Identify which cell holds the provided text, then report its [X, Y] central coordinate. 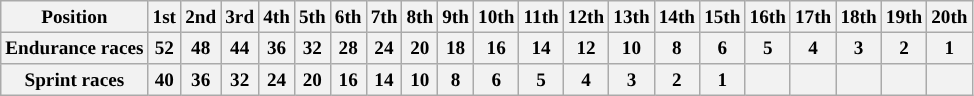
2nd [201, 17]
12th [586, 17]
Position [74, 17]
8th [420, 17]
6th [348, 17]
Sprint races [74, 80]
18 [456, 48]
17th [812, 17]
5th [312, 17]
12 [586, 48]
20th [950, 17]
18th [858, 17]
28 [348, 48]
52 [164, 48]
40 [164, 80]
10th [496, 17]
Endurance races [74, 48]
16th [768, 17]
15th [722, 17]
9th [456, 17]
3rd [240, 17]
4th [277, 17]
48 [201, 48]
19th [904, 17]
44 [240, 48]
11th [541, 17]
13th [632, 17]
14th [676, 17]
1st [164, 17]
7th [384, 17]
